Identify which cell holds the provided text, then report its [x, y] central coordinate. 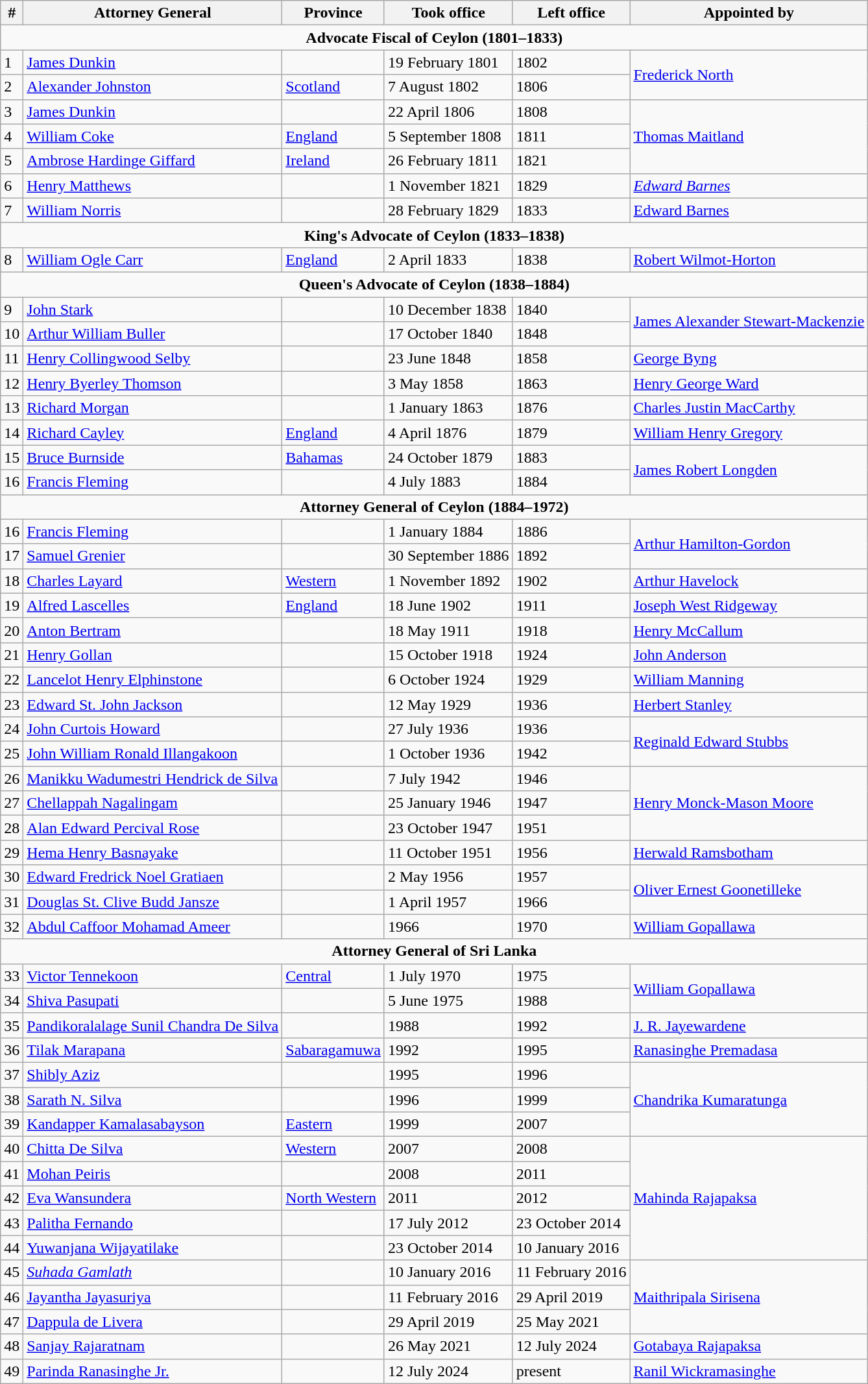
1 April 1957 [448, 902]
Parinda Ranasinghe Jr. [153, 1371]
Henry Collingwood Selby [153, 359]
34 [12, 1001]
Joseph West Ridgeway [749, 605]
40 [12, 1149]
22 [12, 679]
Eva Wansundera [153, 1198]
Douglas St. Clive Budd Jansze [153, 902]
26 [12, 779]
1848 [571, 334]
Sabaragamuwa [333, 1050]
23 June 1848 [448, 359]
11 October 1951 [448, 853]
22 April 1806 [448, 112]
Anton Bertram [153, 630]
1829 [571, 186]
32 [12, 927]
26 February 1811 [448, 161]
Ranasinghe Premadasa [749, 1050]
10 [12, 334]
24 [12, 729]
30 September 1886 [448, 556]
Henry George Ward [749, 383]
28 [12, 828]
27 July 1936 [448, 729]
23 [12, 704]
Chitta De Silva [153, 1149]
5 [12, 161]
Yuwanjana Wijayatilake [153, 1248]
43 [12, 1223]
18 [12, 581]
Mahinda Rajapaksa [749, 1198]
17 July 2012 [448, 1223]
48 [12, 1346]
1 November 1892 [448, 581]
King's Advocate of Ceylon (1833–1838) [435, 235]
Mohan Peiris [153, 1174]
Tilak Marapana [153, 1050]
John William Ronald Illangakoon [153, 754]
John Anderson [749, 655]
37 [12, 1074]
Herbert Stanley [749, 704]
J. R. Jayewardene [749, 1025]
1970 [571, 927]
Suhada Gamlath [153, 1272]
1879 [571, 433]
Alexander Johnston [153, 87]
1951 [571, 828]
1821 [571, 161]
1840 [571, 310]
John Curtois Howard [153, 729]
45 [12, 1272]
Hema Henry Basnayake [153, 853]
1886 [571, 531]
25 [12, 754]
Eastern [333, 1124]
Robert Wilmot-Horton [749, 260]
2012 [571, 1198]
Scotland [333, 87]
Charles Layard [153, 581]
39 [12, 1124]
15 October 1918 [448, 655]
25 January 1946 [448, 803]
26 May 2021 [448, 1346]
1947 [571, 803]
Henry Byerley Thomson [153, 383]
12 May 1929 [448, 704]
1 November 1821 [448, 186]
27 [12, 803]
Frederick North [749, 75]
Queen's Advocate of Ceylon (1838–1884) [435, 284]
4 July 1883 [448, 482]
1858 [571, 359]
Took office [448, 13]
Sanjay Rajaratnam [153, 1346]
11 [12, 359]
35 [12, 1025]
1876 [571, 408]
Victor Tennekoon [153, 976]
18 May 1911 [448, 630]
30 [12, 877]
Alan Edward Percival Rose [153, 828]
Ambrose Hardinge Giffard [153, 161]
46 [12, 1297]
James Robert Longden [749, 470]
Arthur Hamilton-Gordon [749, 544]
33 [12, 976]
Arthur William Buller [153, 334]
George Byng [749, 359]
2 [12, 87]
1883 [571, 457]
1911 [571, 605]
North Western [333, 1198]
Abdul Caffoor Mohamad Ameer [153, 927]
2 April 1833 [448, 260]
29 [12, 853]
5 June 1975 [448, 1001]
Arthur Havelock [749, 581]
21 [12, 655]
1 July 1970 [448, 976]
7 August 1802 [448, 87]
9 [12, 310]
13 [12, 408]
1808 [571, 112]
Central [333, 976]
Richard Morgan [153, 408]
1884 [571, 482]
Dappula de Livera [153, 1322]
1956 [571, 853]
2 May 1956 [448, 877]
1838 [571, 260]
Oliver Ernest Goonetilleke [749, 890]
23 October 1947 [448, 828]
18 June 1902 [448, 605]
William Manning [749, 679]
1 [12, 62]
8 [12, 260]
Sarath N. Silva [153, 1100]
Reginald Edward Stubbs [749, 742]
Chandrika Kumaratunga [749, 1099]
Lancelot Henry Elphinstone [153, 679]
Richard Cayley [153, 433]
31 [12, 902]
Bruce Burnside [153, 457]
Palitha Fernando [153, 1223]
6 October 1924 [448, 679]
44 [12, 1248]
Ranil Wickramasinghe [749, 1371]
42 [12, 1198]
Henry McCallum [749, 630]
Jayantha Jayasuriya [153, 1297]
Alfred Lascelles [153, 605]
1902 [571, 581]
William Coke [153, 136]
19 [12, 605]
William Norris [153, 210]
James Alexander Stewart-Mackenzie [749, 322]
1924 [571, 655]
# [12, 13]
Henry Gollan [153, 655]
1 January 1863 [448, 408]
Edward Fredrick Noel Gratiaen [153, 877]
1942 [571, 754]
1 January 1884 [448, 531]
Gotabaya Rajapaksa [749, 1346]
14 [12, 433]
38 [12, 1100]
1806 [571, 87]
1811 [571, 136]
3 [12, 112]
15 [12, 457]
1946 [571, 779]
Shibly Aziz [153, 1074]
Attorney General of Ceylon (1884–1972) [435, 507]
William Ogle Carr [153, 260]
John Stark [153, 310]
1833 [571, 210]
1975 [571, 976]
Manikku Wadumestri Hendrick de Silva [153, 779]
Left office [571, 13]
present [571, 1371]
20 [12, 630]
12 [12, 383]
28 February 1829 [448, 210]
10 December 1838 [448, 310]
1863 [571, 383]
1802 [571, 62]
Herwald Ramsbotham [749, 853]
Attorney General [153, 13]
Ireland [333, 161]
1929 [571, 679]
4 April 1876 [448, 433]
Maithripala Sirisena [749, 1297]
Pandikoralalage Sunil Chandra De Silva [153, 1025]
Shiva Pasupati [153, 1001]
7 July 1942 [448, 779]
Henry Matthews [153, 186]
Appointed by [749, 13]
36 [12, 1050]
41 [12, 1174]
17 October 1840 [448, 334]
1892 [571, 556]
Thomas Maitland [749, 136]
Attorney General of Sri Lanka [435, 951]
Charles Justin MacCarthy [749, 408]
47 [12, 1322]
25 May 2021 [571, 1322]
6 [12, 186]
Kandapper Kamalasabayson [153, 1124]
49 [12, 1371]
1 October 1936 [448, 754]
Province [333, 13]
3 May 1858 [448, 383]
William Henry Gregory [749, 433]
Bahamas [333, 457]
Henry Monck-Mason Moore [749, 803]
17 [12, 556]
Advocate Fiscal of Ceylon (1801–1833) [435, 38]
Chellappah Nagalingam [153, 803]
5 September 1808 [448, 136]
19 February 1801 [448, 62]
24 October 1879 [448, 457]
1957 [571, 877]
Edward St. John Jackson [153, 704]
1918 [571, 630]
7 [12, 210]
4 [12, 136]
Samuel Grenier [153, 556]
